Extract the [x, y] coordinate from the center of the cell holding the provided text.  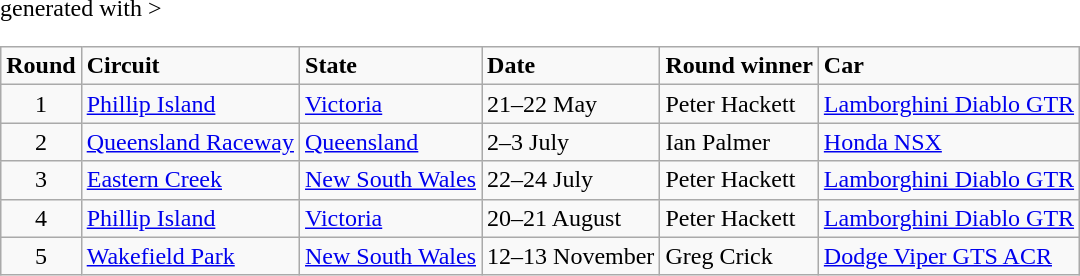
Car [948, 66]
2 [41, 142]
Queensland Raceway [190, 142]
Wakefield Park [190, 256]
3 [41, 180]
Greg Crick [739, 256]
Circuit [190, 66]
Round [41, 66]
Dodge Viper GTS ACR [948, 256]
Date [571, 66]
12–13 November [571, 256]
1 [41, 104]
Eastern Creek [190, 180]
5 [41, 256]
20–21 August [571, 218]
Queensland [391, 142]
Round winner [739, 66]
22–24 July [571, 180]
Ian Palmer [739, 142]
Honda NSX [948, 142]
21–22 May [571, 104]
2–3 July [571, 142]
4 [41, 218]
State [391, 66]
